Locate the cell with the specified text and output its (X, Y) center coordinate. 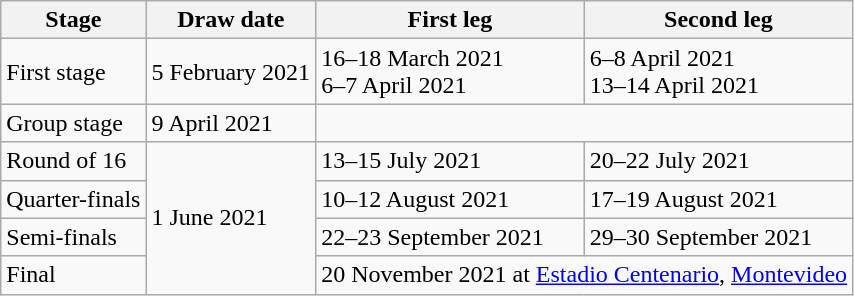
Final (74, 275)
First leg (450, 20)
Semi-finals (74, 237)
10–12 August 2021 (450, 199)
16–18 March 20216–7 April 2021 (450, 72)
9 April 2021 (231, 123)
Stage (74, 20)
1 June 2021 (231, 218)
5 February 2021 (231, 72)
22–23 September 2021 (450, 237)
20 November 2021 at Estadio Centenario, Montevideo (584, 275)
20–22 July 2021 (718, 161)
Quarter-finals (74, 199)
Second leg (718, 20)
Round of 16 (74, 161)
6–8 April 202113–14 April 2021 (718, 72)
13–15 July 2021 (450, 161)
First stage (74, 72)
Group stage (74, 123)
17–19 August 2021 (718, 199)
29–30 September 2021 (718, 237)
Draw date (231, 20)
